Output the [X, Y] coordinate of the center of the cell containing the given text.  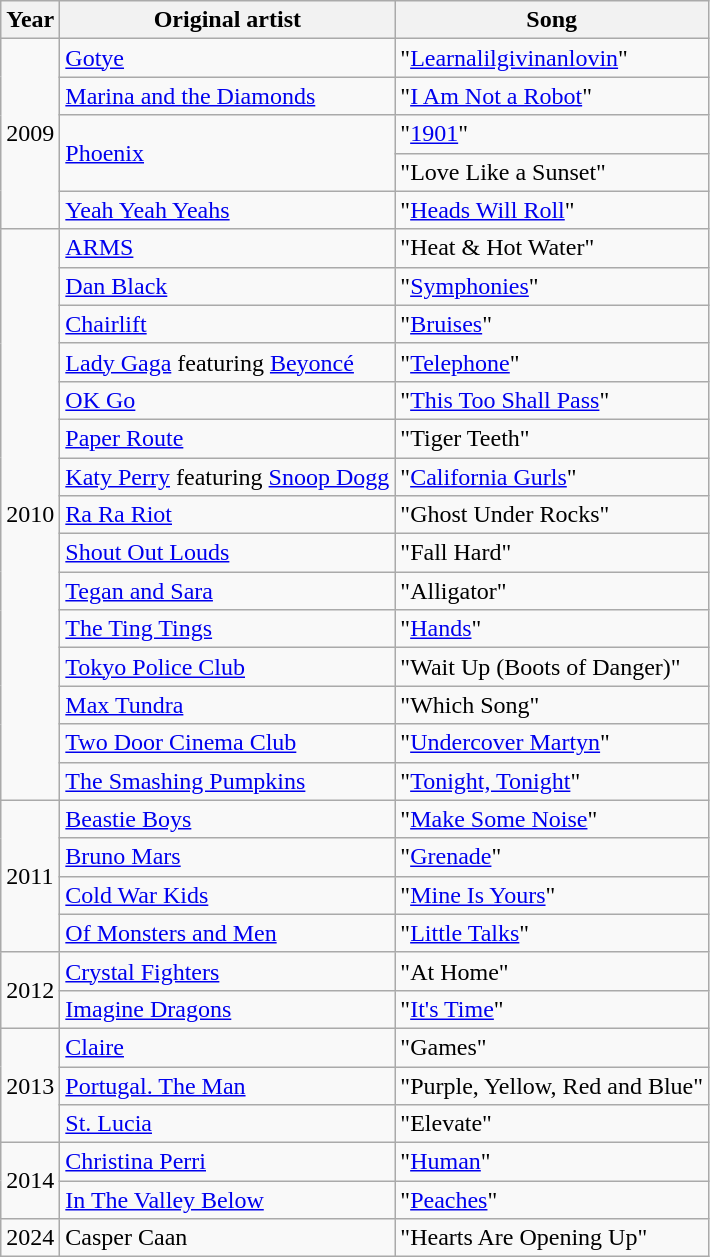
"Grenade" [552, 857]
Yeah Yeah Yeahs [228, 210]
Paper Route [228, 438]
"Learnalilgivinanlovin" [552, 58]
The Ting Tings [228, 629]
"Purple, Yellow, Red and Blue" [552, 1085]
"Little Talks" [552, 933]
OK Go [228, 400]
Gotye [228, 58]
2013 [30, 1085]
2011 [30, 876]
"Hands" [552, 629]
"Mine Is Yours" [552, 895]
"At Home" [552, 971]
Shout Out Louds [228, 553]
"Symphonies" [552, 286]
"Human" [552, 1162]
"Peaches" [552, 1200]
"Alligator" [552, 591]
"California Gurls" [552, 477]
ARMS [228, 248]
Casper Caan [228, 1238]
Max Tundra [228, 705]
Tegan and Sara [228, 591]
"Games" [552, 1047]
"Wait Up (Boots of Danger)" [552, 667]
Crystal Fighters [228, 971]
Tokyo Police Club [228, 667]
Chairlift [228, 324]
Marina and the Diamonds [228, 96]
Lady Gaga featuring Beyoncé [228, 362]
Original artist [228, 20]
Song [552, 20]
"I Am Not a Robot" [552, 96]
"Elevate" [552, 1124]
"Tiger Teeth" [552, 438]
2010 [30, 514]
"Make Some Noise" [552, 819]
2012 [30, 990]
Bruno Mars [228, 857]
St. Lucia [228, 1124]
"Which Song" [552, 705]
Phoenix [228, 153]
Cold War Kids [228, 895]
In The Valley Below [228, 1200]
"1901" [552, 134]
"Telephone" [552, 362]
"It's Time" [552, 1009]
Imagine Dragons [228, 1009]
2024 [30, 1238]
"Heat & Hot Water" [552, 248]
"Fall Hard" [552, 553]
"This Too Shall Pass" [552, 400]
"Heads Will Roll" [552, 210]
Christina Perri [228, 1162]
"Undercover Martyn" [552, 743]
Two Door Cinema Club [228, 743]
Beastie Boys [228, 819]
Katy Perry featuring Snoop Dogg [228, 477]
2009 [30, 134]
2014 [30, 1181]
"Love Like a Sunset" [552, 172]
Of Monsters and Men [228, 933]
Dan Black [228, 286]
Year [30, 20]
Portugal. The Man [228, 1085]
"Ghost Under Rocks" [552, 515]
"Hearts Are Opening Up" [552, 1238]
Claire [228, 1047]
"Tonight, Tonight" [552, 781]
The Smashing Pumpkins [228, 781]
"Bruises" [552, 324]
Ra Ra Riot [228, 515]
